Determine the [X, Y] coordinate at the center of the cell enclosing the given text.  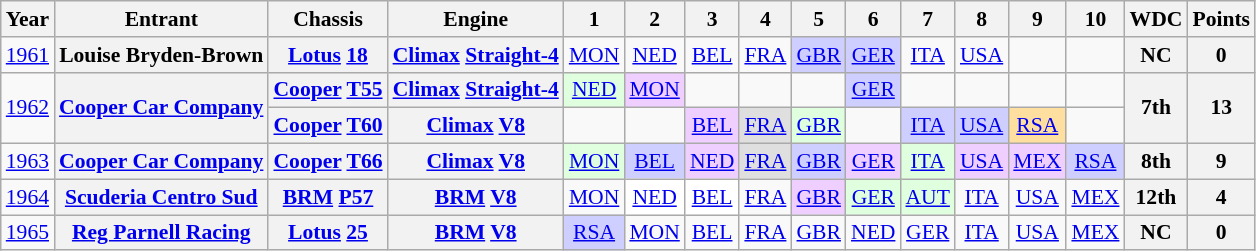
Year [28, 19]
Louise Bryden-Brown [161, 55]
1962 [28, 108]
Cooper T66 [328, 162]
13 [1221, 108]
Cooper T60 [328, 126]
WDC [1156, 19]
Cooper T55 [328, 90]
Points [1221, 19]
1964 [28, 197]
5 [818, 19]
Chassis [328, 19]
8th [1156, 162]
Lotus 25 [328, 233]
7th [1156, 108]
7 [927, 19]
Lotus 18 [328, 55]
2 [654, 19]
BRM P57 [328, 197]
1963 [28, 162]
Scuderia Centro Sud [161, 197]
Engine [476, 19]
10 [1095, 19]
AUT [927, 197]
6 [873, 19]
8 [982, 19]
1965 [28, 233]
1 [594, 19]
12th [1156, 197]
Reg Parnell Racing [161, 233]
3 [712, 19]
1961 [28, 55]
Entrant [161, 19]
